Capture the cell that displays the provided text and extract its [x, y] central coordinate. 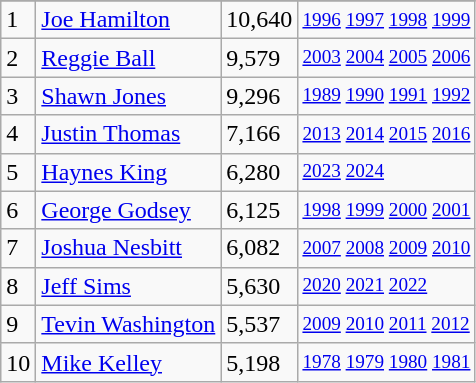
5,198 [260, 362]
5,537 [260, 324]
Reggie Ball [128, 58]
Joshua Nesbitt [128, 248]
5 [18, 172]
2009 2010 2011 2012 [386, 324]
3 [18, 96]
2023 2024 [386, 172]
Jeff Sims [128, 286]
9 [18, 324]
9,296 [260, 96]
6,082 [260, 248]
Tevin Washington [128, 324]
4 [18, 134]
George Godsey [128, 210]
9,579 [260, 58]
1989 1990 1991 1992 [386, 96]
8 [18, 286]
1978 1979 1980 1981 [386, 362]
6,280 [260, 172]
Justin Thomas [128, 134]
1 [18, 20]
5,630 [260, 286]
1996 1997 1998 1999 [386, 20]
2013 2014 2015 2016 [386, 134]
2 [18, 58]
2003 2004 2005 2006 [386, 58]
Shawn Jones [128, 96]
Joe Hamilton [128, 20]
10 [18, 362]
7,166 [260, 134]
2020 2021 2022 [386, 286]
10,640 [260, 20]
6 [18, 210]
Mike Kelley [128, 362]
Haynes King [128, 172]
7 [18, 248]
2007 2008 2009 2010 [386, 248]
1998 1999 2000 2001 [386, 210]
6,125 [260, 210]
